Scan for the cell matching the given text and deliver its [x, y] coordinate at center. 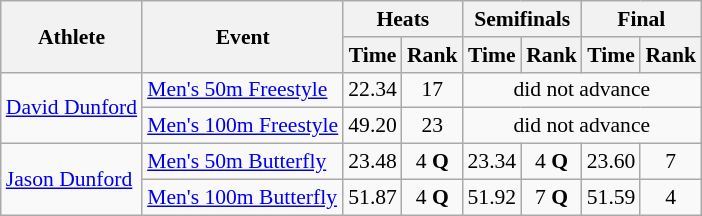
51.87 [372, 197]
22.34 [372, 90]
51.92 [492, 197]
7 [670, 162]
4 [670, 197]
Heats [402, 19]
51.59 [612, 197]
Semifinals [522, 19]
Final [642, 19]
Men's 50m Freestyle [242, 90]
Event [242, 36]
23.34 [492, 162]
Men's 100m Butterfly [242, 197]
49.20 [372, 126]
David Dunford [72, 108]
23.60 [612, 162]
23 [432, 126]
23.48 [372, 162]
Men's 100m Freestyle [242, 126]
Athlete [72, 36]
Men's 50m Butterfly [242, 162]
7 Q [552, 197]
17 [432, 90]
Jason Dunford [72, 180]
